Find where the given text appears and provide that cell's center as (x, y) coordinate. 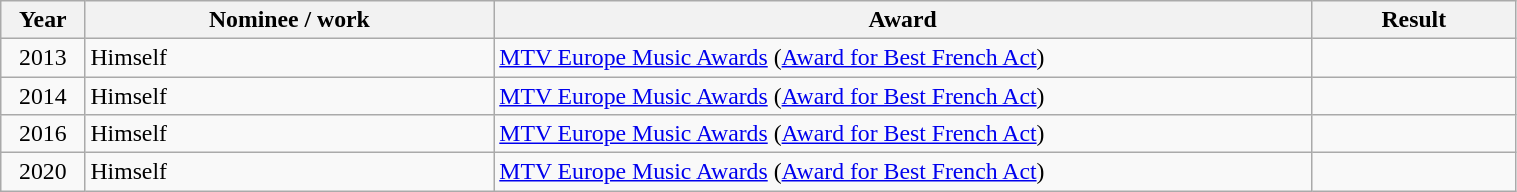
2016 (43, 133)
Award (903, 20)
2013 (43, 58)
2014 (43, 96)
2020 (43, 171)
Year (43, 20)
Nominee / work (290, 20)
Result (1414, 20)
